Output the (x, y) coordinate of the center of the cell containing the given text.  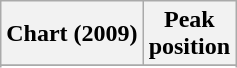
Peakposition (189, 34)
Chart (2009) (72, 34)
